Extract the (X, Y) coordinate from the center of the cell holding the provided text.  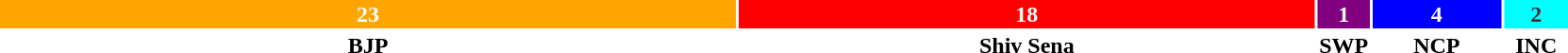
4 (1437, 14)
1 (1343, 14)
23 (368, 14)
18 (1026, 14)
2 (1536, 14)
